Determine the [X, Y] coordinate at the center of the cell enclosing the given text.  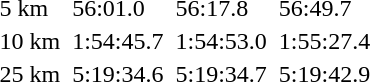
1:54:53.0 [221, 41]
1:54:45.7 [118, 41]
